Capture the cell that displays the provided text and extract its (X, Y) central coordinate. 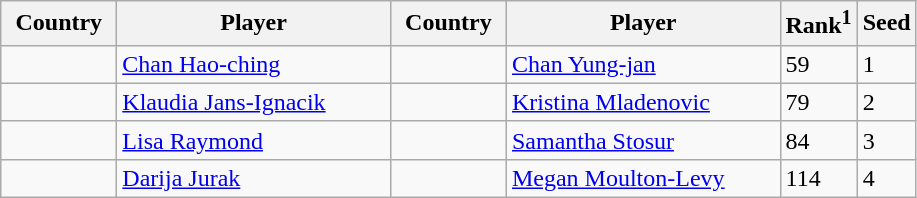
114 (818, 178)
Seed (886, 24)
79 (818, 102)
3 (886, 140)
2 (886, 102)
Rank1 (818, 24)
Klaudia Jans-Ignacik (254, 102)
84 (818, 140)
4 (886, 178)
Lisa Raymond (254, 140)
Darija Jurak (254, 178)
Kristina Mladenovic (643, 102)
1 (886, 64)
Samantha Stosur (643, 140)
Chan Yung-jan (643, 64)
Megan Moulton-Levy (643, 178)
Chan Hao-ching (254, 64)
59 (818, 64)
